Find where the given text appears and provide that cell's center as [x, y] coordinate. 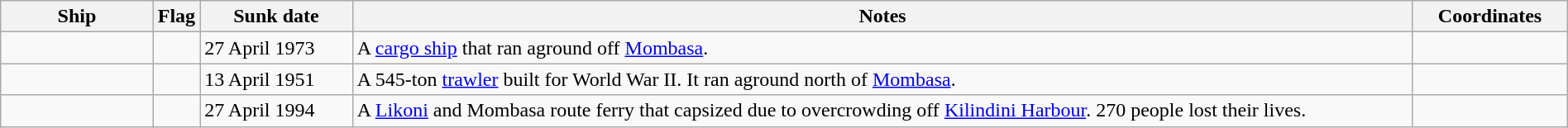
Sunk date [276, 17]
27 April 1994 [276, 111]
Notes [882, 17]
A Likoni and Mombasa route ferry that capsized due to overcrowding off Kilindini Harbour. 270 people lost their lives. [882, 111]
Ship [77, 17]
13 April 1951 [276, 79]
A cargo ship that ran aground off Mombasa. [882, 48]
27 April 1973 [276, 48]
A 545-ton trawler built for World War II. It ran aground north of Mombasa. [882, 79]
Coordinates [1490, 17]
Flag [176, 17]
